For the text-containing cell, return its midpoint in (x, y) coordinate format. 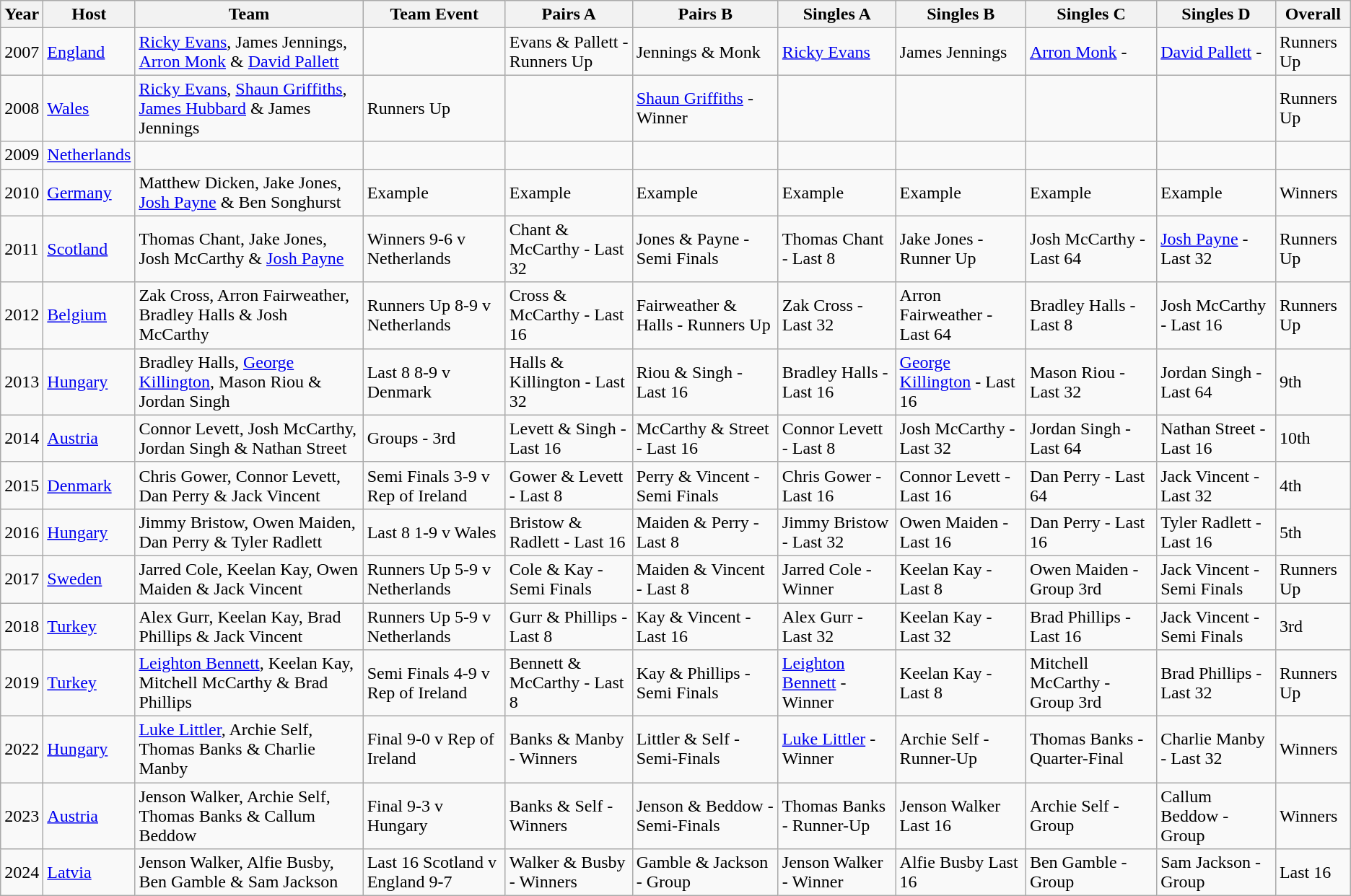
Archie Self - Group (1091, 816)
Year (22, 14)
Jennings & Monk (705, 52)
Thomas Banks - Runner-Up (837, 816)
Bradley Halls - Last 8 (1091, 315)
Arron Fairweather - Last 64 (961, 315)
Owen Maiden - Last 16 (961, 532)
Thomas Chant, Jake Jones, Josh McCarthy & Josh Payne (249, 249)
2017 (22, 579)
Leighton Bennett, Keelan Kay, Mitchell McCarthy & Brad Phillips (249, 683)
Bradley Halls, George Killington, Mason Riou & Jordan Singh (249, 382)
Chris Gower, Connor Levett, Dan Perry & Jack Vincent (249, 485)
Cole & Kay - Semi Finals (569, 579)
Gamble & Jackson - Group (705, 873)
Gurr & Phillips - Last 8 (569, 626)
Walker & Busby - Winners (569, 873)
Owen Maiden - Group 3rd (1091, 579)
Banks & Self - Winners (569, 816)
Brad Phillips - Last 32 (1217, 683)
Sweden (89, 579)
Matthew Dicken, Jake Jones, Josh Payne & Ben Songhurst (249, 192)
Levett & Singh - Last 16 (569, 439)
Chris Gower - Last 16 (837, 485)
Last 8 8-9 v Denmark (434, 382)
Jake Jones - Runner Up (961, 249)
Ben Gamble - Group (1091, 873)
Singles C (1091, 14)
2019 (22, 683)
2018 (22, 626)
Thomas Chant - Last 8 (837, 249)
Mitchell McCarthy - Group 3rd (1091, 683)
Halls & Killington - Last 32 (569, 382)
Bristow & Radlett - Last 16 (569, 532)
Maiden & Vincent - Last 8 (705, 579)
Maiden & Perry - Last 8 (705, 532)
Bradley Halls - Last 16 (837, 382)
Ricky Evans, James Jennings, Arron Monk & David Pallett (249, 52)
Fairweather & Halls - Runners Up (705, 315)
Pairs A (569, 14)
Jenson Walker, Alfie Busby, Ben Gamble & Sam Jackson (249, 873)
Cross & McCarthy - Last 16 (569, 315)
Alex Gurr - Last 32 (837, 626)
Evans & Pallett - Runners Up (569, 52)
Belgium (89, 315)
Ricky Evans, Shaun Griffiths, James Hubbard & James Jennings (249, 108)
Host (89, 14)
Jenson Walker, Archie Self, Thomas Banks & Callum Beddow (249, 816)
Josh McCarthy - Last 32 (961, 439)
2022 (22, 750)
Sam Jackson - Group (1217, 873)
McCarthy & Street - Last 16 (705, 439)
Singles D (1217, 14)
Latvia (89, 873)
2011 (22, 249)
Pairs B (705, 14)
Semi Finals 3-9 v Rep of Ireland (434, 485)
England (89, 52)
Team (249, 14)
David Pallett - (1217, 52)
Arron Monk - (1091, 52)
Josh Payne - Last 32 (1217, 249)
Jenson & Beddow - Semi-Finals (705, 816)
Jarred Cole - Winner (837, 579)
Scotland (89, 249)
James Jennings (961, 52)
Zak Cross - Last 32 (837, 315)
Netherlands (89, 155)
2023 (22, 816)
9th (1313, 382)
Germany (89, 192)
Ricky Evans (837, 52)
5th (1313, 532)
2009 (22, 155)
Kay & Vincent - Last 16 (705, 626)
Kay & Phillips - Semi Finals (705, 683)
Shaun Griffiths - Winner (705, 108)
Connor Levett - Last 16 (961, 485)
Runners Up 8-9 v Netherlands (434, 315)
Luke Littler, Archie Self, Thomas Banks & Charlie Manby (249, 750)
Team Event (434, 14)
Zak Cross, Arron Fairweather, Bradley Halls & Josh McCarthy (249, 315)
4th (1313, 485)
Jack Vincent - Last 32 (1217, 485)
2007 (22, 52)
Last 16 (1313, 873)
George Killington - Last 16 (961, 382)
2015 (22, 485)
Jones & Payne - Semi Finals (705, 249)
Josh McCarthy - Last 64 (1091, 249)
2024 (22, 873)
Final 9-3 v Hungary (434, 816)
Singles A (837, 14)
Jimmy Bristow - Last 32 (837, 532)
Charlie Manby - Last 32 (1217, 750)
Riou & Singh - Last 16 (705, 382)
Brad Phillips - Last 16 (1091, 626)
2014 (22, 439)
Dan Perry - Last 16 (1091, 532)
Keelan Kay - Last 32 (961, 626)
Final 9-0 v Rep of Ireland (434, 750)
Littler & Self - Semi-Finals (705, 750)
2010 (22, 192)
Leighton Bennett - Winner (837, 683)
Mason Riou - Last 32 (1091, 382)
2012 (22, 315)
Denmark (89, 485)
Callum Beddow - Group (1217, 816)
Semi Finals 4-9 v Rep of Ireland (434, 683)
Thomas Banks - Quarter-Final (1091, 750)
2016 (22, 532)
Connor Levett, Josh McCarthy, Jordan Singh & Nathan Street (249, 439)
10th (1313, 439)
Nathan Street - Last 16 (1217, 439)
Jenson Walker - Winner (837, 873)
Luke Littler - Winner (837, 750)
Jimmy Bristow, Owen Maiden, Dan Perry & Tyler Radlett (249, 532)
Tyler Radlett - Last 16 (1217, 532)
Perry & Vincent - Semi Finals (705, 485)
Connor Levett - Last 8 (837, 439)
Alex Gurr, Keelan Kay, Brad Phillips & Jack Vincent (249, 626)
Singles B (961, 14)
Overall (1313, 14)
Jenson Walker Last 16 (961, 816)
3rd (1313, 626)
Josh McCarthy - Last 16 (1217, 315)
Alfie Busby Last 16 (961, 873)
Dan Perry - Last 64 (1091, 485)
2008 (22, 108)
Archie Self - Runner-Up (961, 750)
Banks & Manby - Winners (569, 750)
Bennett & McCarthy - Last 8 (569, 683)
Last 16 Scotland v England 9-7 (434, 873)
Groups - 3rd (434, 439)
Wales (89, 108)
2013 (22, 382)
Jarred Cole, Keelan Kay, Owen Maiden & Jack Vincent (249, 579)
Chant & McCarthy - Last 32 (569, 249)
Last 8 1-9 v Wales (434, 532)
Gower & Levett - Last 8 (569, 485)
Winners 9-6 v Netherlands (434, 249)
